Locate the cell with the specified text and output its (X, Y) center coordinate. 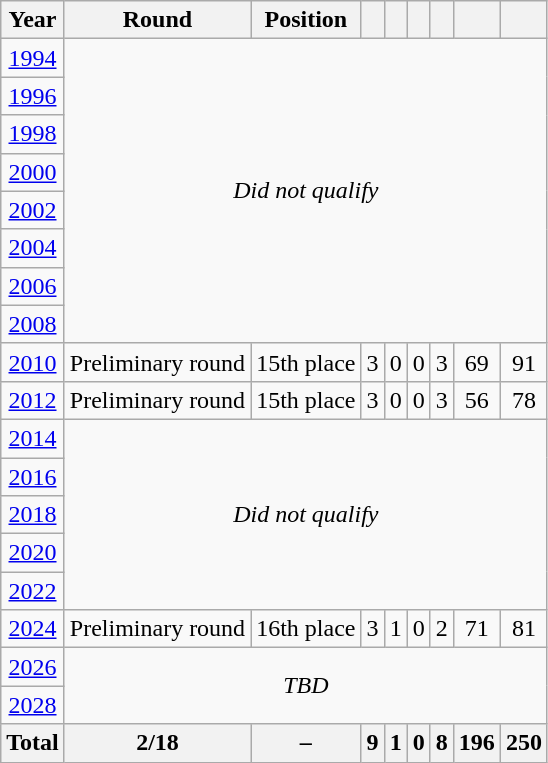
2028 (33, 705)
2 (442, 629)
2014 (33, 438)
2/18 (157, 743)
196 (476, 743)
Position (306, 20)
– (306, 743)
9 (372, 743)
2020 (33, 553)
78 (524, 400)
2018 (33, 515)
Total (33, 743)
81 (524, 629)
2012 (33, 400)
2006 (33, 286)
2002 (33, 210)
71 (476, 629)
2008 (33, 324)
2004 (33, 248)
2010 (33, 362)
91 (524, 362)
2026 (33, 667)
Round (157, 20)
1994 (33, 58)
69 (476, 362)
16th place (306, 629)
8 (442, 743)
2022 (33, 591)
1996 (33, 96)
2000 (33, 172)
2016 (33, 477)
1998 (33, 134)
Year (33, 20)
TBD (306, 686)
250 (524, 743)
56 (476, 400)
2024 (33, 629)
